Locate the cell with the specified text and output its [x, y] center coordinate. 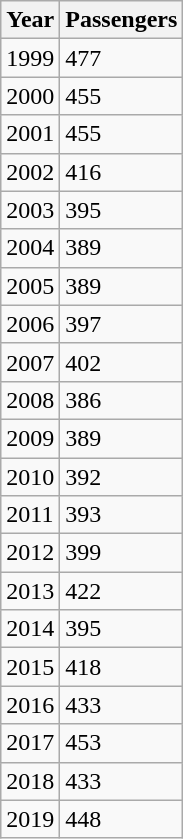
2007 [30, 362]
2012 [30, 553]
2003 [30, 210]
2015 [30, 667]
393 [122, 515]
2014 [30, 629]
448 [122, 819]
399 [122, 553]
477 [122, 58]
2005 [30, 286]
2017 [30, 743]
2011 [30, 515]
2016 [30, 705]
2008 [30, 400]
453 [122, 743]
397 [122, 324]
2004 [30, 248]
Passengers [122, 20]
2002 [30, 172]
2013 [30, 591]
392 [122, 477]
2009 [30, 438]
2006 [30, 324]
2001 [30, 134]
2010 [30, 477]
2018 [30, 781]
2000 [30, 96]
416 [122, 172]
2019 [30, 819]
Year [30, 20]
418 [122, 667]
1999 [30, 58]
402 [122, 362]
386 [122, 400]
422 [122, 591]
